Determine the (x, y) coordinate at the center of the cell enclosing the given text.  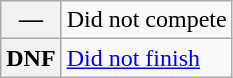
Did not compete (146, 20)
Did not finish (146, 58)
— (31, 20)
DNF (31, 58)
